Pinpoint the cell where the given text exists, returning its (X, Y) midpoint coordinate. 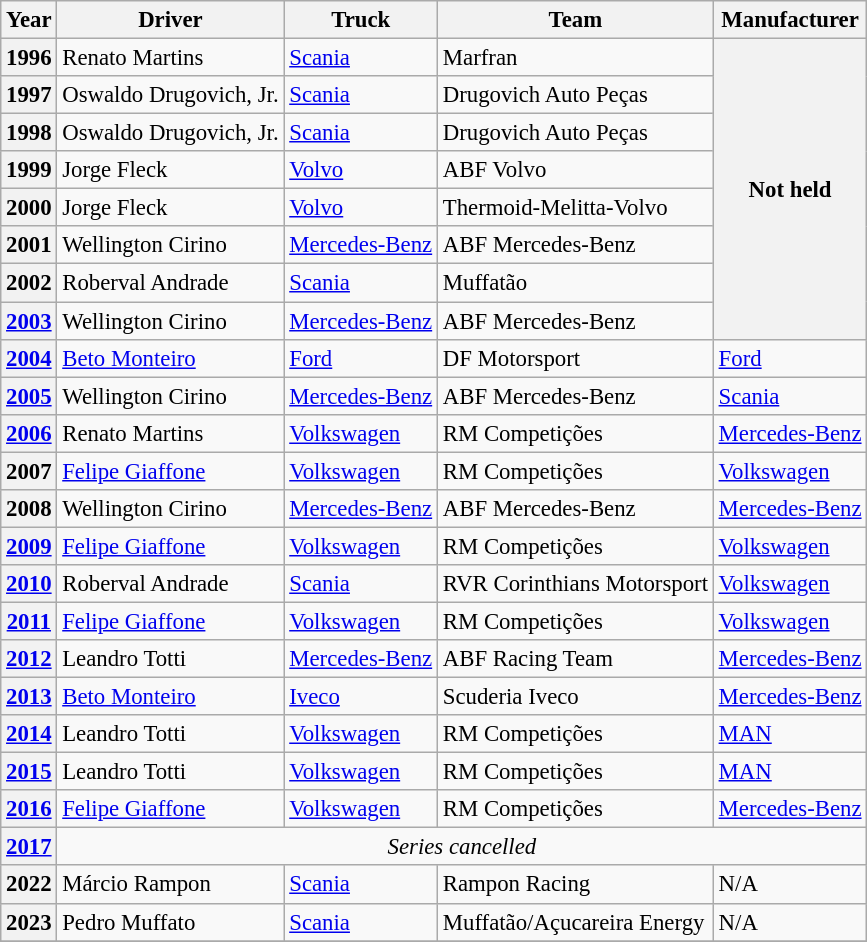
Pedro Muffato (170, 922)
2007 (29, 471)
Scuderia Iveco (575, 697)
2012 (29, 659)
2008 (29, 509)
2009 (29, 546)
2013 (29, 697)
RVR Corinthians Motorsport (575, 584)
ABF Volvo (575, 170)
2011 (29, 621)
Not held (790, 190)
Manufacturer (790, 20)
ABF Racing Team (575, 659)
Truck (361, 20)
1997 (29, 95)
2014 (29, 734)
Series cancelled (462, 847)
2001 (29, 245)
2015 (29, 772)
Driver (170, 20)
Márcio Rampon (170, 885)
Thermoid-Melitta-Volvo (575, 208)
2023 (29, 922)
Marfran (575, 58)
2022 (29, 885)
2006 (29, 433)
1999 (29, 170)
DF Motorsport (575, 358)
Muffatão/Açucareira Energy (575, 922)
Muffatão (575, 283)
2010 (29, 584)
1996 (29, 58)
2002 (29, 283)
2003 (29, 321)
1998 (29, 133)
2000 (29, 208)
Team (575, 20)
Rampon Racing (575, 885)
Year (29, 20)
Iveco (361, 697)
2005 (29, 396)
2017 (29, 847)
2004 (29, 358)
2016 (29, 809)
